Determine the [x, y] coordinate at the center of the cell enclosing the given text.  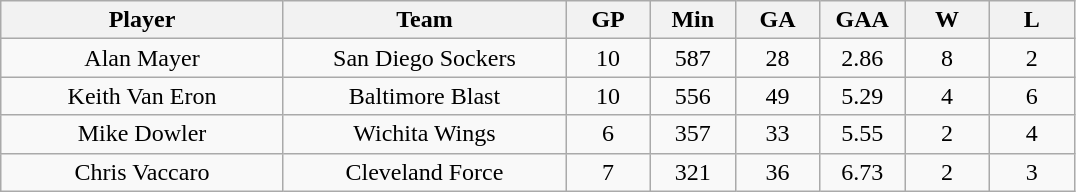
San Diego Sockers [424, 58]
6.73 [862, 172]
33 [778, 134]
W [948, 20]
Wichita Wings [424, 134]
587 [692, 58]
GP [608, 20]
Baltimore Blast [424, 96]
5.55 [862, 134]
357 [692, 134]
Alan Mayer [142, 58]
49 [778, 96]
L [1032, 20]
8 [948, 58]
GAA [862, 20]
Player [142, 20]
GA [778, 20]
2.86 [862, 58]
Cleveland Force [424, 172]
321 [692, 172]
7 [608, 172]
Mike Dowler [142, 134]
36 [778, 172]
Min [692, 20]
28 [778, 58]
Team [424, 20]
3 [1032, 172]
5.29 [862, 96]
Chris Vaccaro [142, 172]
556 [692, 96]
Keith Van Eron [142, 96]
